From the cell containing the given text, extract its center point as [X, Y] coordinate. 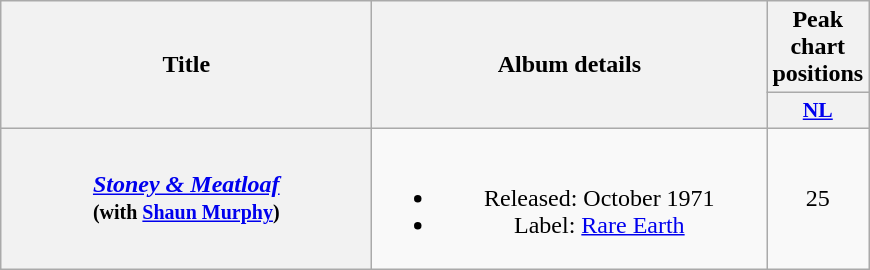
NL [818, 111]
25 [818, 198]
Stoney & Meatloaf(with Shaun Murphy) [186, 198]
Peak chart positions [818, 47]
Album details [570, 65]
Title [186, 65]
Released: October 1971Label: Rare Earth [570, 198]
